Provide the [X, Y] coordinate of the cell's center where the given text is located.  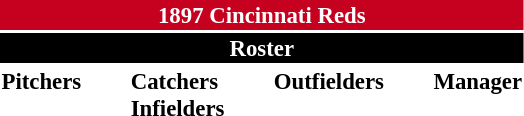
1897 Cincinnati Reds [262, 15]
Roster [262, 48]
